Return (X, Y) of the center of cell containing provided text 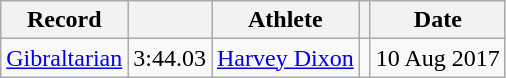
Record (64, 20)
Gibraltarian (64, 58)
3:44.03 (170, 58)
10 Aug 2017 (438, 58)
Athlete (286, 20)
Date (438, 20)
Harvey Dixon (286, 58)
